Pinpoint the cell where the given text exists, returning its [X, Y] midpoint coordinate. 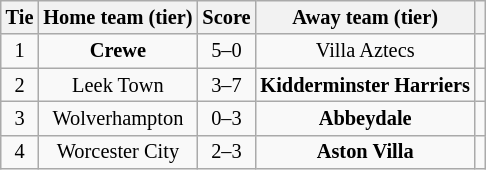
3–7 [226, 85]
Worcester City [118, 152]
Home team (tier) [118, 17]
4 [20, 152]
Villa Aztecs [364, 51]
Wolverhampton [118, 118]
Leek Town [118, 85]
5–0 [226, 51]
3 [20, 118]
Away team (tier) [364, 17]
Abbeydale [364, 118]
Tie [20, 17]
2–3 [226, 152]
Crewe [118, 51]
Aston Villa [364, 152]
0–3 [226, 118]
2 [20, 85]
Kidderminster Harriers [364, 85]
Score [226, 17]
1 [20, 51]
